Locate the cell with the specified text and output its [x, y] center coordinate. 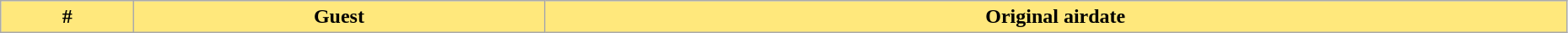
Guest [339, 17]
# [67, 17]
Original airdate [1055, 17]
